Output the [X, Y] coordinate of the center of the cell containing the given text.  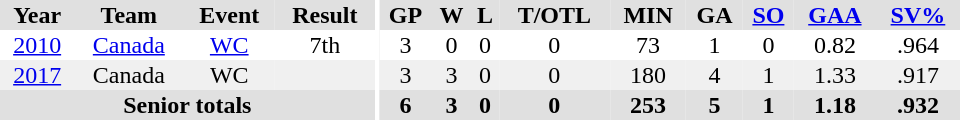
6 [406, 105]
Senior totals [188, 105]
.932 [918, 105]
GAA [835, 15]
1.18 [835, 105]
4 [714, 75]
Event [229, 15]
2017 [37, 75]
W [452, 15]
Result [324, 15]
2010 [37, 45]
1.33 [835, 75]
SV% [918, 15]
Team [128, 15]
SO [768, 15]
5 [714, 105]
.917 [918, 75]
GP [406, 15]
0.82 [835, 45]
253 [648, 105]
L [485, 15]
GA [714, 15]
T/OTL [554, 15]
180 [648, 75]
Year [37, 15]
7th [324, 45]
73 [648, 45]
MIN [648, 15]
.964 [918, 45]
